Identify which cell holds the provided text, then report its [x, y] central coordinate. 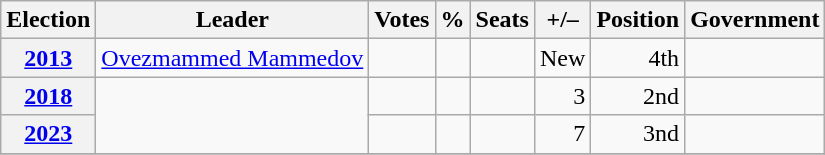
2023 [48, 134]
Position [638, 20]
Ovezmammed Mammedov [232, 58]
7 [562, 134]
+/– [562, 20]
Government [755, 20]
% [452, 20]
4th [638, 58]
Election [48, 20]
3 [562, 96]
Votes [402, 20]
3nd [638, 134]
Seats [502, 20]
Leader [232, 20]
New [562, 58]
2nd [638, 96]
2018 [48, 96]
2013 [48, 58]
